From the cell containing the given text, extract its center point as (x, y) coordinate. 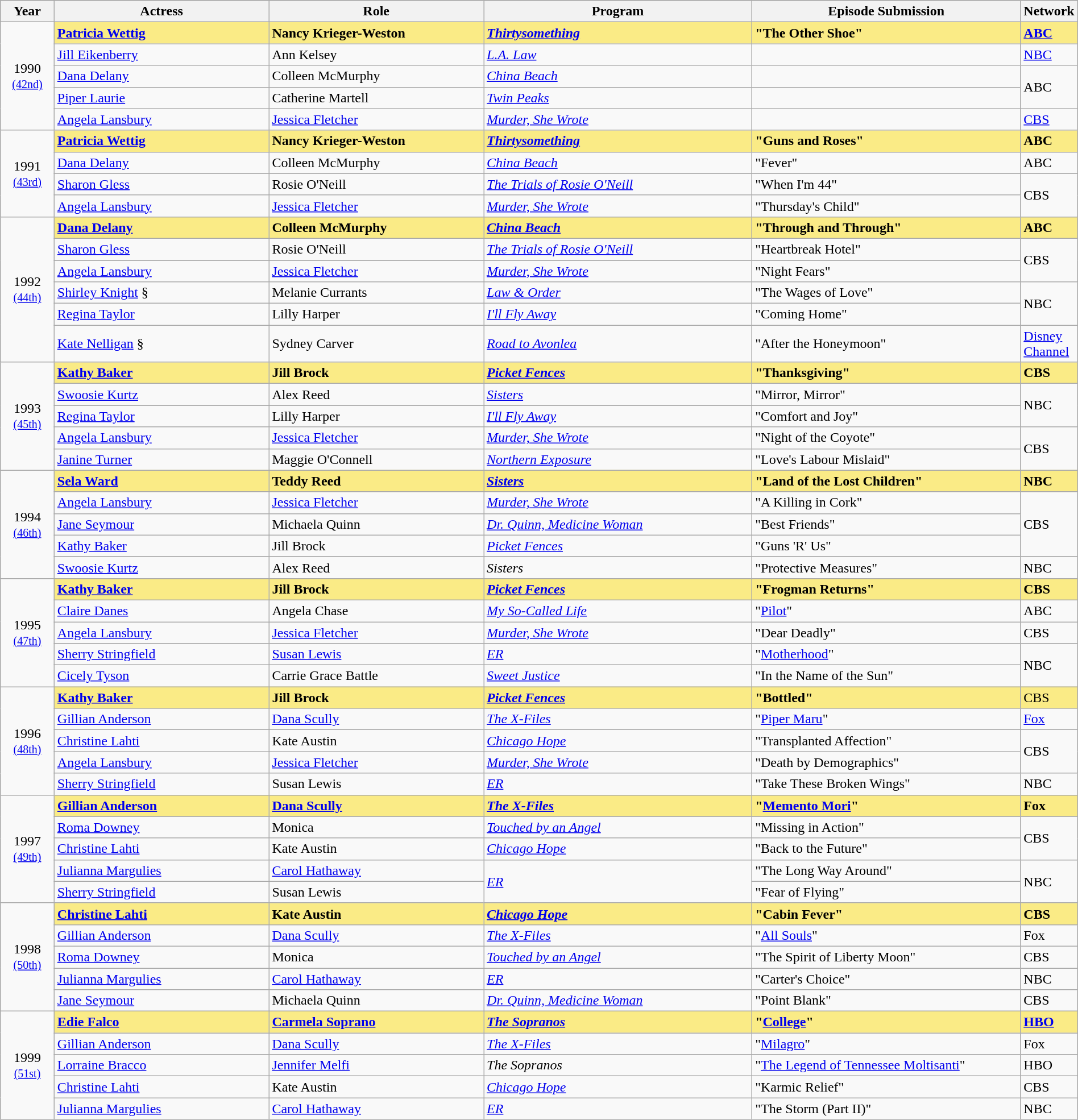
"Best Friends" (886, 524)
"Piper Maru" (886, 719)
"Night of the Coyote" (886, 438)
Ann Kelsey (376, 55)
"Missing in Action" (886, 827)
Northern Exposure (618, 459)
1992(44th) (27, 289)
"Pilot" (886, 611)
Angela Chase (376, 611)
"Transplanted Affection" (886, 741)
"Back to the Future" (886, 849)
1993(45th) (27, 416)
Melanie Currants (376, 293)
1996(48th) (27, 741)
"The Other Shoe" (886, 33)
"Night Fears" (886, 271)
Jill Eikenberry (161, 55)
"A Killing in Cork" (886, 503)
"Bottled" (886, 698)
My So-Called Life (618, 611)
"Protective Measures" (886, 567)
"Mirror, Mirror" (886, 395)
Episode Submission (886, 11)
"Land of the Lost Children" (886, 481)
Year (27, 11)
"Guns and Roses" (886, 141)
Cicely Tyson (161, 676)
"The Wages of Love" (886, 293)
Shirley Knight § (161, 293)
Claire Danes (161, 611)
"Love's Labour Mislaid" (886, 459)
Sweet Justice (618, 676)
1990(42nd) (27, 76)
"Fear of Flying" (886, 892)
1991(43rd) (27, 173)
Program (618, 11)
"Cabin Fever" (886, 914)
"College" (886, 1022)
1994(46th) (27, 524)
Lorraine Bracco (161, 1065)
1997(49th) (27, 849)
1998(50th) (27, 957)
"Milagro" (886, 1044)
Edie Falco (161, 1022)
Carrie Grace Battle (376, 676)
"Carter's Choice" (886, 978)
Jennifer Melfi (376, 1065)
1999(51st) (27, 1065)
"Through and Through" (886, 227)
"The Legend of Tennessee Moltisanti" (886, 1065)
"Take These Broken Wings" (886, 784)
"Thursday's Child" (886, 206)
Janine Turner (161, 459)
"Karmic Relief" (886, 1087)
L.A. Law (618, 55)
"Comfort and Joy" (886, 416)
Piper Laurie (161, 98)
Maggie O'Connell (376, 459)
Road to Avonlea (618, 343)
"Heartbreak Hotel" (886, 249)
Sydney Carver (376, 343)
1995(47th) (27, 632)
"When I'm 44" (886, 184)
"Memento Mori" (886, 806)
Law & Order (618, 293)
"All Souls" (886, 935)
"Coming Home" (886, 314)
Twin Peaks (618, 98)
Teddy Reed (376, 481)
Actress (161, 11)
"The Spirit of Liberty Moon" (886, 957)
Carmela Soprano (376, 1022)
"Death by Demographics" (886, 762)
Network (1049, 11)
"Motherhood" (886, 654)
Disney Channel (1049, 343)
"In the Name of the Sun" (886, 676)
"Fever" (886, 163)
"Dear Deadly" (886, 633)
Role (376, 11)
"Guns 'R' Us" (886, 546)
Sela Ward (161, 481)
"The Long Way Around" (886, 870)
"Frogman Returns" (886, 589)
"Thanksgiving" (886, 373)
"The Storm (Part II)" (886, 1109)
"Point Blank" (886, 1001)
"After the Honeymoon" (886, 343)
Catherine Martell (376, 98)
Kate Nelligan § (161, 343)
